Return the [X, Y] coordinate for the center point of the cell that contains the specified text.  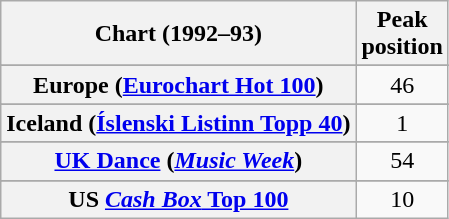
Iceland (Íslenski Listinn Topp 40) [178, 123]
54 [402, 161]
Chart (1992–93) [178, 34]
1 [402, 123]
UK Dance (Music Week) [178, 161]
46 [402, 85]
Europe (Eurochart Hot 100) [178, 85]
US Cash Box Top 100 [178, 199]
10 [402, 199]
Peakposition [402, 34]
